Capture the cell that displays the provided text and extract its [x, y] central coordinate. 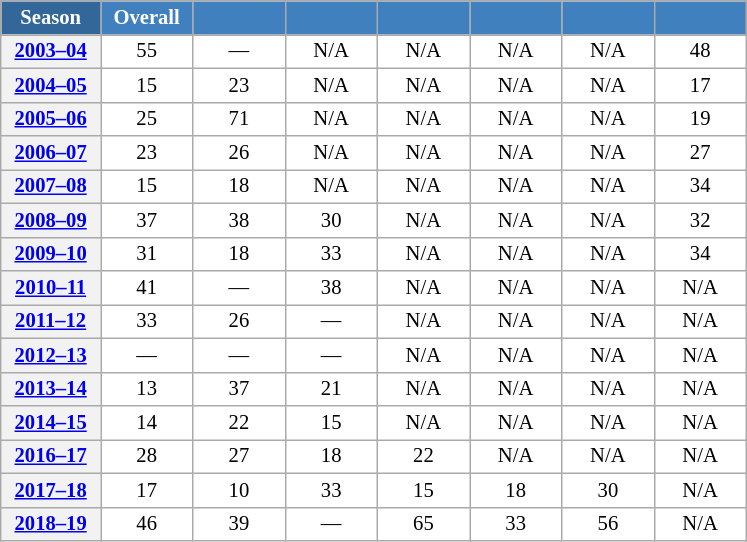
48 [700, 51]
39 [239, 524]
2007–08 [51, 186]
28 [146, 456]
2016–17 [51, 456]
Overall [146, 17]
2004–05 [51, 85]
2017–18 [51, 490]
2006–07 [51, 153]
41 [146, 287]
2009–10 [51, 254]
55 [146, 51]
13 [146, 389]
21 [331, 389]
2018–19 [51, 524]
46 [146, 524]
2005–06 [51, 119]
2013–14 [51, 389]
31 [146, 254]
10 [239, 490]
32 [700, 220]
14 [146, 423]
2014–15 [51, 423]
2010–11 [51, 287]
19 [700, 119]
2008–09 [51, 220]
71 [239, 119]
65 [423, 524]
25 [146, 119]
2011–12 [51, 321]
2012–13 [51, 355]
56 [608, 524]
2003–04 [51, 51]
Season [51, 17]
